For the text-containing cell, return its midpoint in [X, Y] coordinate format. 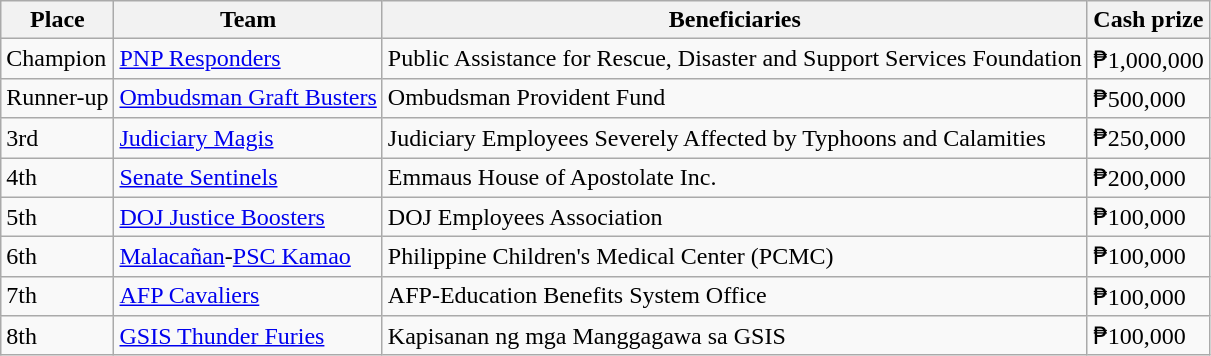
Kapisanan ng mga Manggagawa sa GSIS [734, 336]
7th [58, 296]
Judiciary Magis [248, 138]
AFP Cavaliers [248, 296]
Malacañan-PSC Kamao [248, 257]
Champion [58, 59]
Public Assistance for Rescue, Disaster and Support Services Foundation [734, 59]
₱500,000 [1148, 98]
₱1,000,000 [1148, 59]
DOJ Justice Boosters [248, 217]
GSIS Thunder Furies [248, 336]
4th [58, 178]
Emmaus House of Apostolate Inc. [734, 178]
5th [58, 217]
Philippine Children's Medical Center (PCMC) [734, 257]
₱200,000 [1148, 178]
Runner-up [58, 98]
Senate Sentinels [248, 178]
Ombudsman Graft Busters [248, 98]
DOJ Employees Association [734, 217]
AFP-Education Benefits System Office [734, 296]
Team [248, 20]
3rd [58, 138]
Judiciary Employees Severely Affected by Typhoons and Calamities [734, 138]
PNP Responders [248, 59]
Place [58, 20]
Ombudsman Provident Fund [734, 98]
Cash prize [1148, 20]
6th [58, 257]
Beneficiaries [734, 20]
₱250,000 [1148, 138]
8th [58, 336]
